Determine the [x, y] coordinate at the center of the cell enclosing the given text.  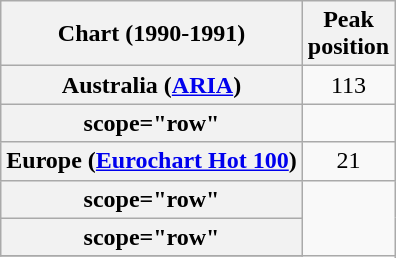
Chart (1990-1991) [152, 34]
Europe (Eurochart Hot 100) [152, 161]
113 [348, 85]
21 [348, 161]
Peakposition [348, 34]
Australia (ARIA) [152, 85]
